Scan for the cell matching the given text and deliver its [X, Y] coordinate at center. 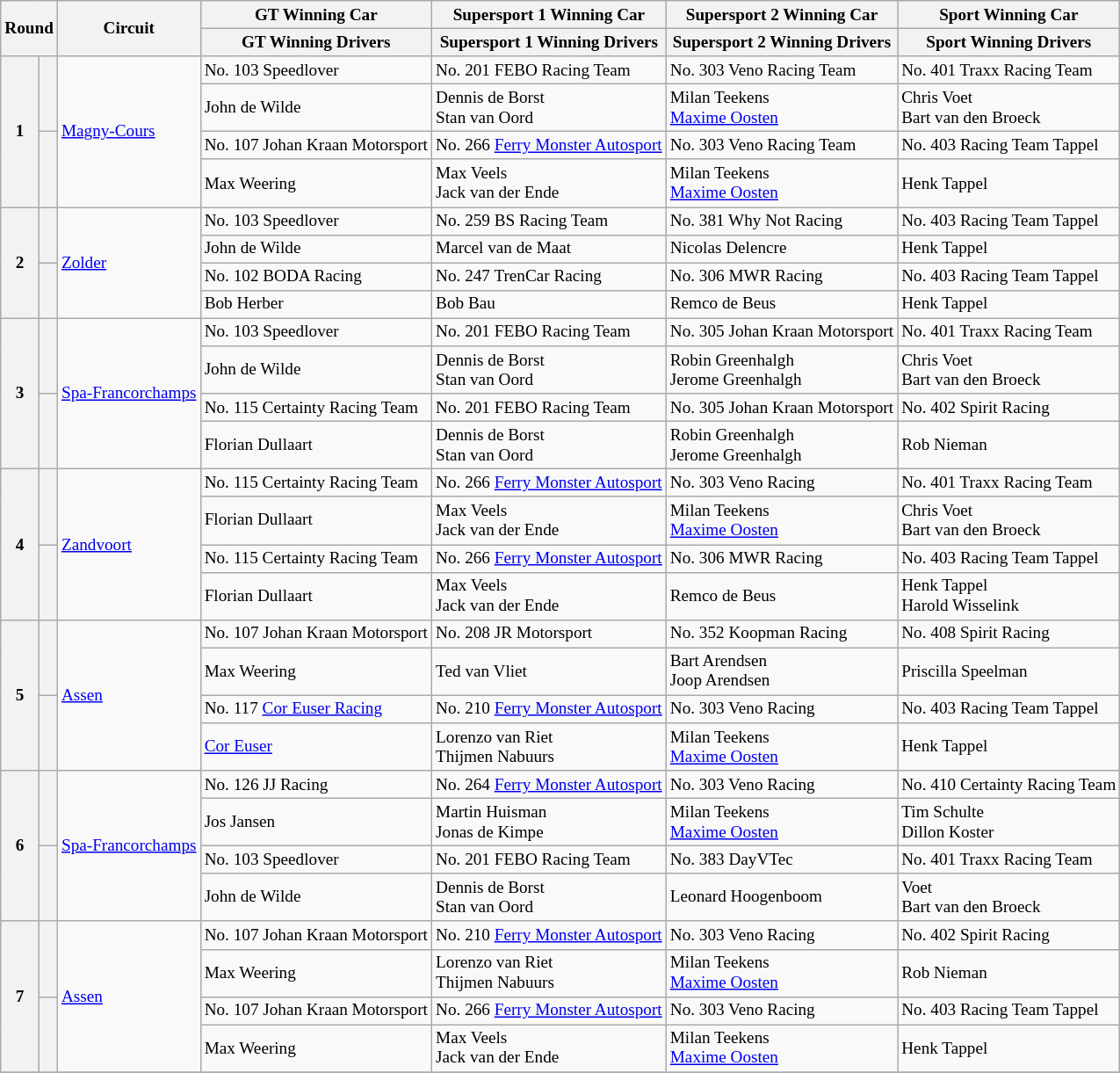
Marcel van de Maat [550, 249]
Cor Euser [316, 746]
No. 408 Spirit Racing [1008, 634]
7 [19, 997]
No. 352 Koopman Racing [782, 634]
No. 264 Ferry Monster Autosport [550, 785]
Voet Bart van den Broeck [1008, 897]
Zandvoort [128, 545]
Supersport 1 Winning Drivers [550, 42]
No. 126 JJ Racing [316, 785]
No. 208 JR Motorsport [550, 634]
No. 410 Certainty Racing Team [1008, 785]
No. 259 BS Racing Team [550, 221]
Sport Winning Drivers [1008, 42]
No. 117 Cor Euser Racing [316, 709]
Bob Herber [316, 304]
Jos Jansen [316, 822]
Ted van Vliet [550, 671]
Zolder [128, 262]
Henk Tappel Harold Wisselink [1008, 596]
No. 102 BODA Racing [316, 277]
Circuit [128, 28]
Priscilla Speelman [1008, 671]
3 [19, 394]
GT Winning Car [316, 15]
Leonard Hoogenboom [782, 897]
No. 381 Why Not Racing [782, 221]
GT Winning Drivers [316, 42]
Martin Huisman Jonas de Kimpe [550, 822]
Supersport 2 Winning Drivers [782, 42]
Nicolas Delencre [782, 249]
Sport Winning Car [1008, 15]
No. 247 TrenCar Racing [550, 277]
2 [19, 262]
6 [19, 846]
1 [19, 132]
No. 383 DayVTec [782, 859]
Bob Bau [550, 304]
Round [30, 28]
Supersport 1 Winning Car [550, 15]
Bart Arendsen Joop Arendsen [782, 671]
4 [19, 545]
Magny-Cours [128, 132]
Supersport 2 Winning Car [782, 15]
Tim Schulte Dillon Koster [1008, 822]
5 [19, 695]
